Return (x, y) of the center of cell containing provided text 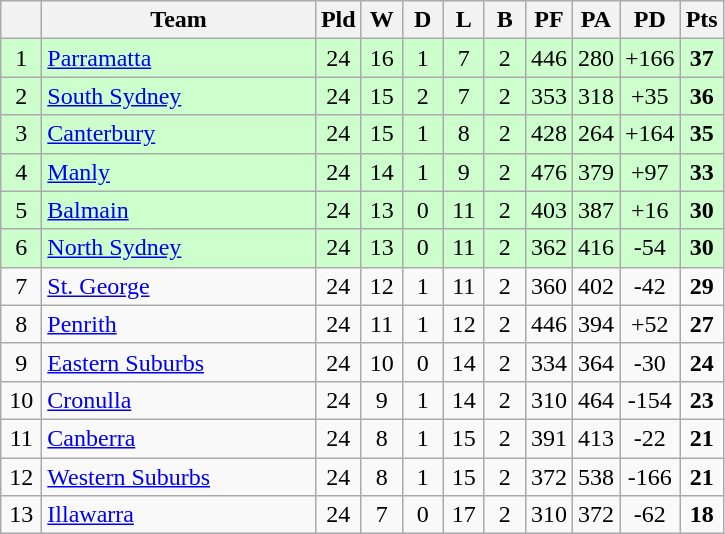
353 (548, 96)
+166 (650, 58)
+164 (650, 134)
362 (548, 248)
L (464, 20)
23 (702, 400)
334 (548, 362)
-54 (650, 248)
379 (596, 172)
18 (702, 515)
6 (22, 248)
St. George (179, 286)
17 (464, 515)
3 (22, 134)
35 (702, 134)
+16 (650, 210)
Manly (179, 172)
387 (596, 210)
B (504, 20)
27 (702, 324)
16 (382, 58)
Balmain (179, 210)
402 (596, 286)
+35 (650, 96)
-30 (650, 362)
-62 (650, 515)
403 (548, 210)
-22 (650, 438)
428 (548, 134)
PF (548, 20)
Eastern Suburbs (179, 362)
33 (702, 172)
394 (596, 324)
476 (548, 172)
Pld (338, 20)
Illawarra (179, 515)
-42 (650, 286)
Parramatta (179, 58)
-154 (650, 400)
D (422, 20)
Cronulla (179, 400)
37 (702, 58)
36 (702, 96)
-166 (650, 477)
364 (596, 362)
4 (22, 172)
416 (596, 248)
391 (548, 438)
464 (596, 400)
PA (596, 20)
+52 (650, 324)
538 (596, 477)
Canterbury (179, 134)
29 (702, 286)
413 (596, 438)
+97 (650, 172)
PD (650, 20)
North Sydney (179, 248)
360 (548, 286)
Pts (702, 20)
5 (22, 210)
280 (596, 58)
Canberra (179, 438)
Team (179, 20)
W (382, 20)
Penrith (179, 324)
318 (596, 96)
South Sydney (179, 96)
264 (596, 134)
Western Suburbs (179, 477)
